Output the [x, y] coordinate of the center of the cell containing the given text.  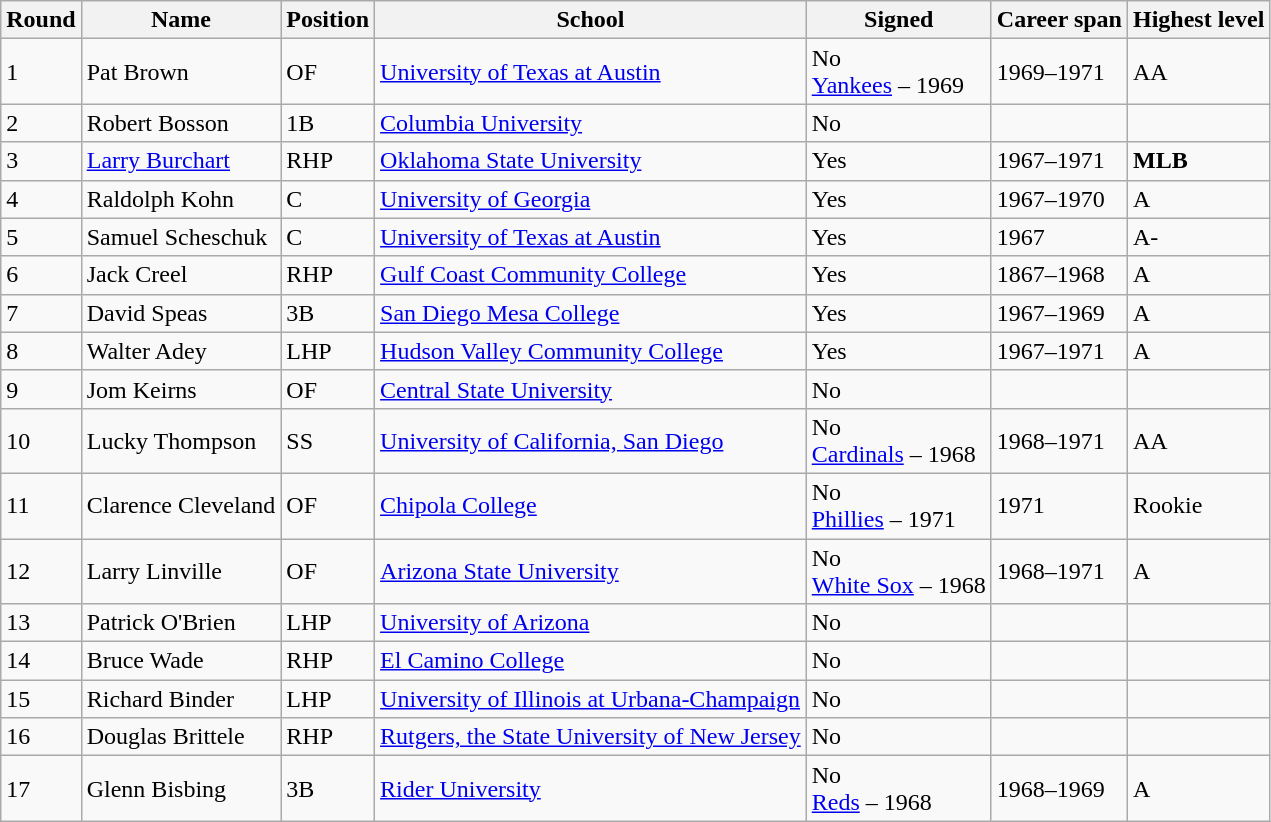
15 [41, 699]
David Speas [181, 313]
Rutgers, the State University of New Jersey [591, 737]
Glenn Bisbing [181, 788]
Patrick O'Brien [181, 623]
2 [41, 123]
7 [41, 313]
Career span [1059, 20]
Bruce Wade [181, 661]
Pat Brown [181, 72]
University of Illinois at Urbana-Champaign [591, 699]
Larry Linville [181, 570]
Lucky Thompson [181, 440]
Chipola College [591, 506]
9 [41, 389]
University of Arizona [591, 623]
1B [328, 123]
MLB [1198, 161]
13 [41, 623]
14 [41, 661]
Highest level [1198, 20]
Oklahoma State University [591, 161]
Hudson Valley Community College [591, 351]
School [591, 20]
Gulf Coast Community College [591, 275]
16 [41, 737]
Rookie [1198, 506]
Richard Binder [181, 699]
NoWhite Sox – 1968 [898, 570]
Central State University [591, 389]
Position [328, 20]
University of California, San Diego [591, 440]
1 [41, 72]
Round [41, 20]
NoYankees – 1969 [898, 72]
Douglas Brittele [181, 737]
Rider University [591, 788]
Name [181, 20]
1968–1969 [1059, 788]
El Camino College [591, 661]
1967–1969 [1059, 313]
Robert Bosson [181, 123]
4 [41, 199]
Columbia University [591, 123]
10 [41, 440]
NoReds – 1968 [898, 788]
5 [41, 237]
SS [328, 440]
University of Georgia [591, 199]
3 [41, 161]
San Diego Mesa College [591, 313]
Raldolph Kohn [181, 199]
Signed [898, 20]
Clarence Cleveland [181, 506]
A- [1198, 237]
Jack Creel [181, 275]
1971 [1059, 506]
Larry Burchart [181, 161]
Arizona State University [591, 570]
12 [41, 570]
11 [41, 506]
NoPhillies – 1971 [898, 506]
8 [41, 351]
1967–1970 [1059, 199]
1867–1968 [1059, 275]
17 [41, 788]
Walter Adey [181, 351]
1967 [1059, 237]
6 [41, 275]
Samuel Scheschuk [181, 237]
1969–1971 [1059, 72]
NoCardinals – 1968 [898, 440]
Jom Keirns [181, 389]
